Return the (X, Y) coordinate for the center point of the cell that contains the specified text.  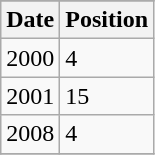
Position (107, 20)
15 (107, 96)
2001 (30, 96)
Date (30, 20)
2008 (30, 134)
2000 (30, 58)
